Return the [X, Y] coordinate for the center point of the cell that contains the specified text.  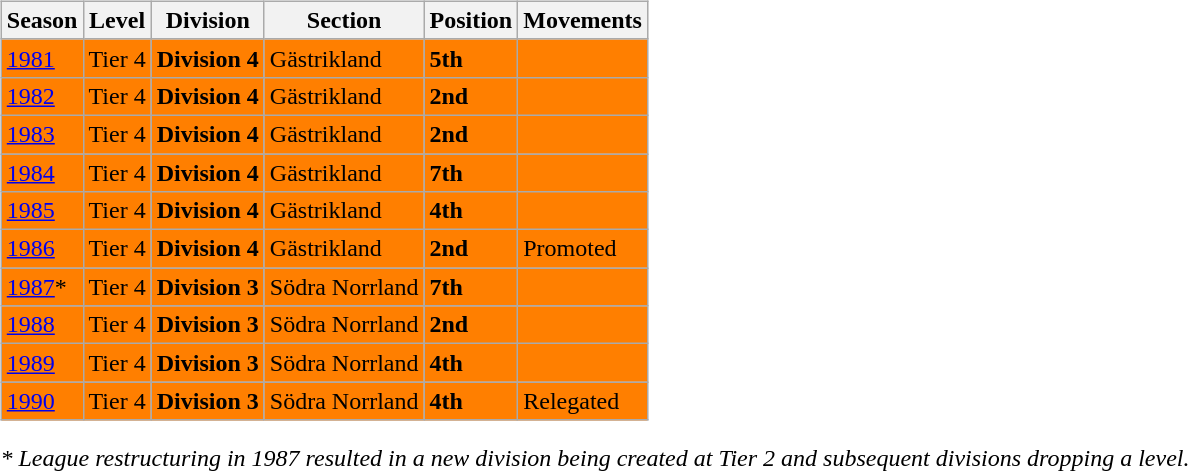
1989 [42, 363]
1988 [42, 325]
Movements [583, 20]
Division [208, 20]
1983 [42, 134]
Section [344, 20]
1986 [42, 249]
1982 [42, 96]
Promoted [583, 249]
1981 [42, 58]
Position [471, 20]
1987* [42, 287]
Relegated [583, 401]
Level [117, 20]
1985 [42, 211]
1990 [42, 401]
5th [471, 58]
1984 [42, 173]
Season [42, 20]
